Find where the given text appears and provide that cell's center as [X, Y] coordinate. 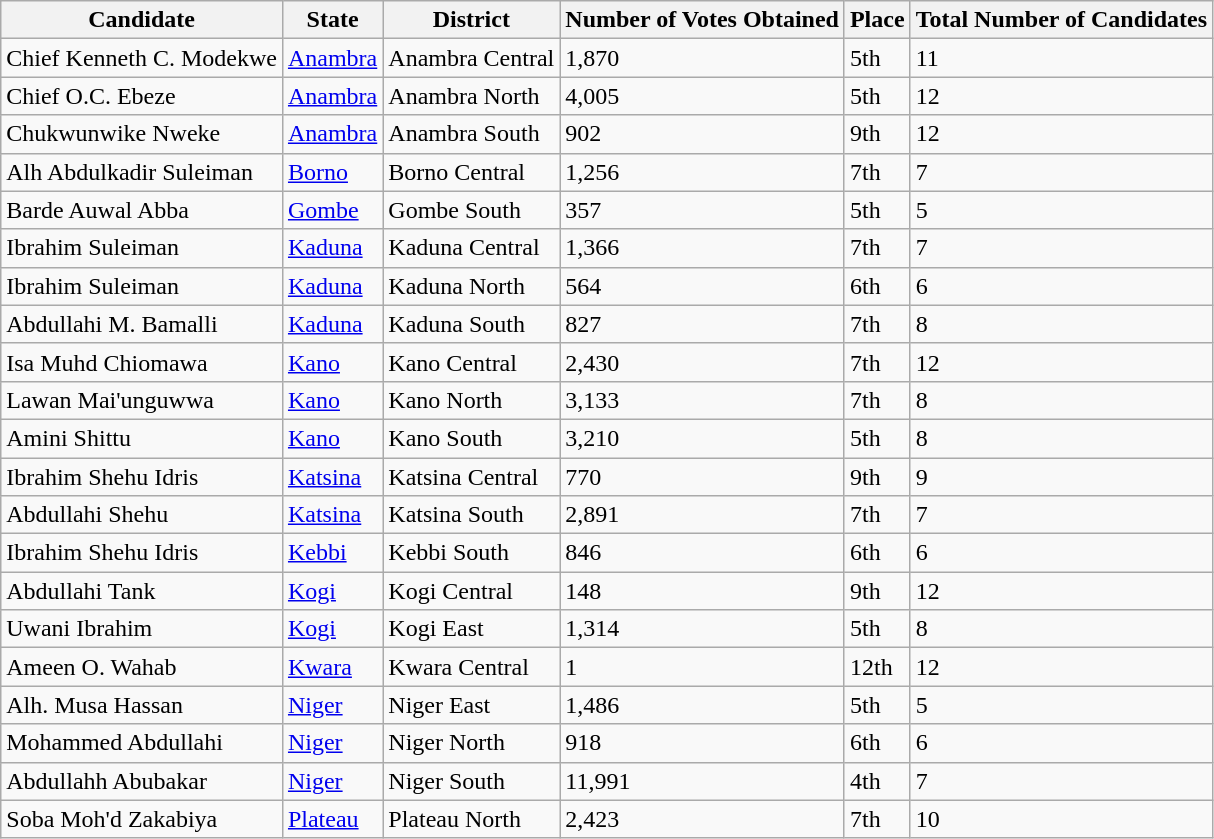
827 [702, 324]
11,991 [702, 781]
Kano North [472, 400]
4,005 [702, 96]
Borno [332, 172]
Chief O.C. Ebeze [142, 96]
Katsina South [472, 515]
2,423 [702, 819]
Ameen O. Wahab [142, 667]
Kebbi [332, 553]
Chief Kenneth C. Modekwe [142, 58]
564 [702, 286]
3,133 [702, 400]
Kebbi South [472, 553]
Kogi East [472, 629]
Total Number of Candidates [1061, 20]
Candidate [142, 20]
Kano Central [472, 362]
Isa Muhd Chiomawa [142, 362]
2,430 [702, 362]
Anambra South [472, 134]
Barde Auwal Abba [142, 210]
357 [702, 210]
Uwani Ibrahim [142, 629]
1 [702, 667]
902 [702, 134]
Kogi Central [472, 591]
Plateau [332, 819]
Niger East [472, 705]
District [472, 20]
Kano South [472, 438]
Gombe [332, 210]
Niger North [472, 743]
1,256 [702, 172]
2,891 [702, 515]
Number of Votes Obtained [702, 20]
Abdullahh Abubakar [142, 781]
Kaduna North [472, 286]
Plateau North [472, 819]
Kaduna Central [472, 248]
Kaduna South [472, 324]
1,870 [702, 58]
Place [877, 20]
Niger South [472, 781]
3,210 [702, 438]
Kwara [332, 667]
Borno Central [472, 172]
Abdullahi M. Bamalli [142, 324]
Abdullahi Tank [142, 591]
1,314 [702, 629]
Gombe South [472, 210]
Amini Shittu [142, 438]
Katsina Central [472, 477]
1,366 [702, 248]
Anambra North [472, 96]
918 [702, 743]
Alh. Musa Hassan [142, 705]
12th [877, 667]
State [332, 20]
9 [1061, 477]
4th [877, 781]
11 [1061, 58]
Lawan Mai'unguwwa [142, 400]
770 [702, 477]
Chukwunwike Nweke [142, 134]
Kwara Central [472, 667]
10 [1061, 819]
148 [702, 591]
Mohammed Abdullahi [142, 743]
Abdullahi Shehu [142, 515]
Alh Abdulkadir Suleiman [142, 172]
1,486 [702, 705]
Anambra Central [472, 58]
Soba Moh'd Zakabiya [142, 819]
846 [702, 553]
